Provide the (X, Y) coordinate of the cell's center where the given text is located.  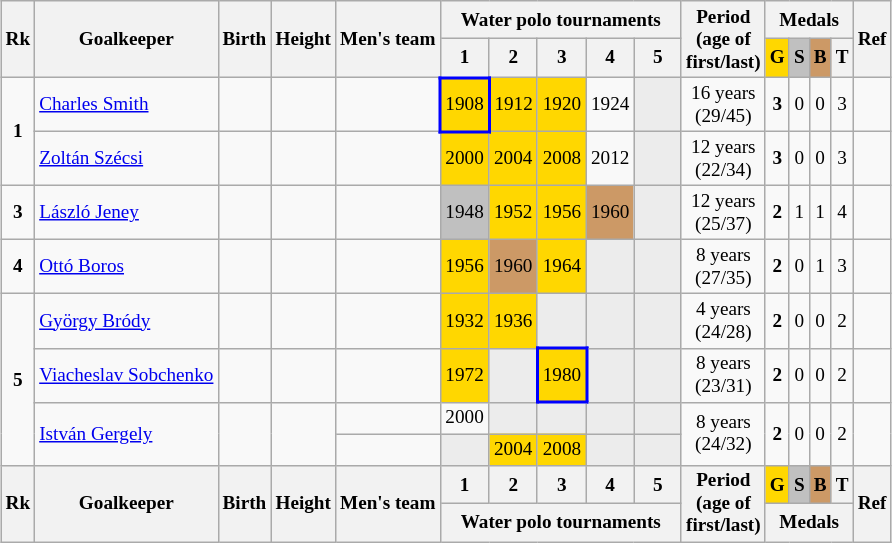
4 years(24/28) (723, 321)
1948 (464, 212)
1936 (513, 321)
1952 (513, 212)
16 years(29/45) (723, 104)
2012 (610, 158)
1924 (610, 104)
Viacheslav Sobchenko (126, 375)
1964 (562, 267)
8 years(24/32) (723, 434)
1972 (464, 375)
1912 (513, 104)
12 years(22/34) (723, 158)
István Gergely (126, 434)
Ottó Boros (126, 267)
12 years(25/37) (723, 212)
8 years(27/35) (723, 267)
Charles Smith (126, 104)
1920 (562, 104)
8 years(23/31) (723, 375)
Zoltán Szécsi (126, 158)
György Bródy (126, 321)
1932 (464, 321)
1908 (464, 104)
1980 (562, 375)
László Jeney (126, 212)
